Identify which cell holds the provided text, then report its (x, y) central coordinate. 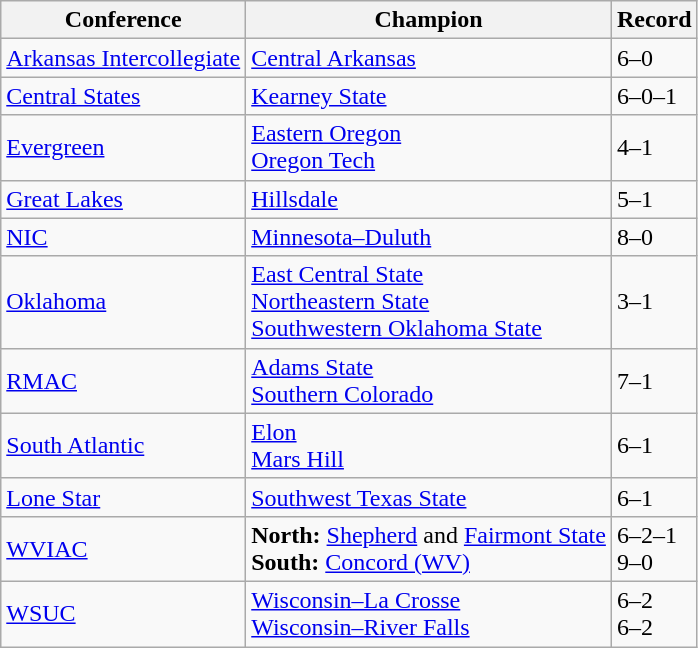
South Atlantic (124, 446)
East Central StateNortheastern StateSouthwestern Oklahoma State (429, 302)
Record (654, 20)
NIC (124, 237)
Hillsdale (429, 199)
3–1 (654, 302)
4–1 (654, 148)
Conference (124, 20)
Central Arkansas (429, 58)
6–0–1 (654, 96)
5–1 (654, 199)
WVIAC (124, 548)
Evergreen (124, 148)
Southwest Texas State (429, 497)
6–26–2 (654, 614)
Central States (124, 96)
North: Shepherd and Fairmont StateSouth: Concord (WV) (429, 548)
6–2–19–0 (654, 548)
Champion (429, 20)
Minnesota–Duluth (429, 237)
Wisconsin–La CrosseWisconsin–River Falls (429, 614)
8–0 (654, 237)
ElonMars Hill (429, 446)
Great Lakes (124, 199)
Lone Star (124, 497)
RMAC (124, 380)
Oklahoma (124, 302)
WSUC (124, 614)
7–1 (654, 380)
Arkansas Intercollegiate (124, 58)
Adams StateSouthern Colorado (429, 380)
Kearney State (429, 96)
6–0 (654, 58)
Eastern OregonOregon Tech (429, 148)
